For the text-containing cell, return its midpoint in [x, y] coordinate format. 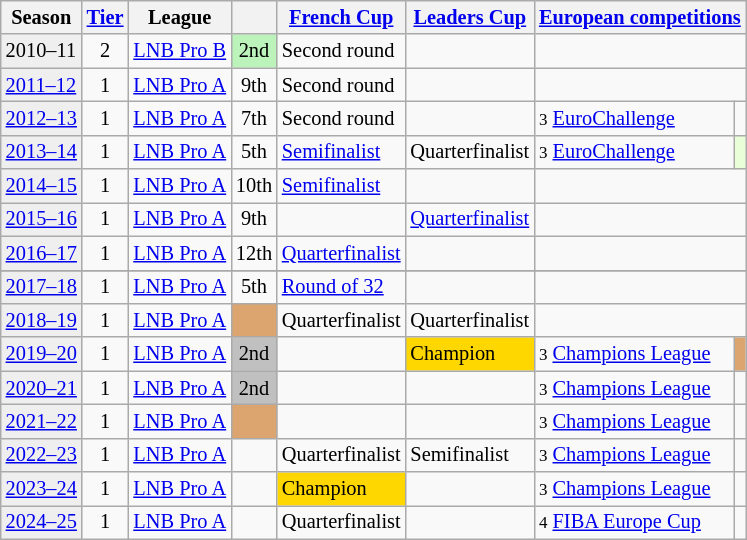
Round of 32 [342, 287]
2017–18 [42, 287]
2022–23 [42, 455]
2016–17 [42, 253]
2010–11 [42, 51]
10th [254, 186]
2021–22 [42, 421]
European competitions [640, 17]
2024–25 [42, 522]
LNB Pro B [180, 51]
12th [254, 253]
2014–15 [42, 186]
4 FIBA Europe Cup [634, 522]
2018–19 [42, 320]
2011–12 [42, 85]
2023–24 [42, 489]
7th [254, 118]
League [180, 17]
2012–13 [42, 118]
2019–20 [42, 354]
2020–21 [42, 388]
Tier [106, 17]
French Cup [342, 17]
Leaders Cup [470, 17]
2 [106, 51]
2013–14 [42, 152]
2015–16 [42, 219]
Season [42, 17]
